Extract the (x, y) coordinate from the center of the cell holding the provided text.  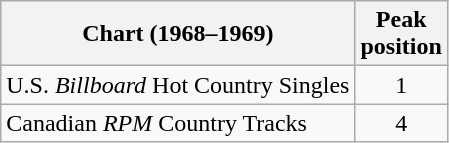
Canadian RPM Country Tracks (178, 123)
1 (401, 85)
Peakposition (401, 34)
U.S. Billboard Hot Country Singles (178, 85)
Chart (1968–1969) (178, 34)
4 (401, 123)
